Pinpoint the cell where the given text exists, returning its [X, Y] midpoint coordinate. 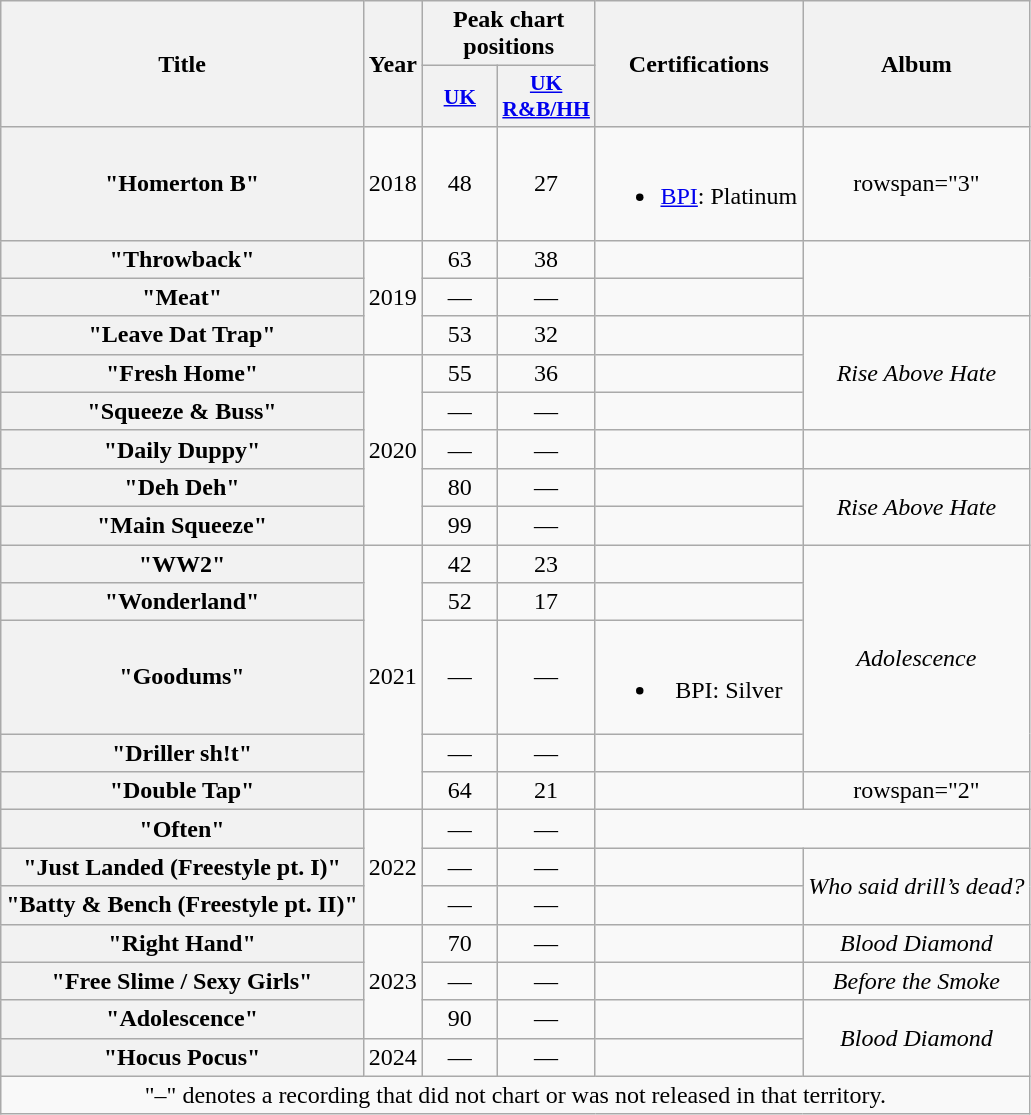
BPI: Silver [699, 678]
"Just Landed (Freestyle pt. I)" [182, 867]
"–" denotes a recording that did not chart or was not released in that territory. [516, 1095]
17 [546, 602]
"Homerton B" [182, 184]
2024 [392, 1057]
2019 [392, 297]
36 [546, 373]
2020 [392, 449]
"Double Tap" [182, 791]
2022 [392, 867]
BPI: Platinum [699, 184]
23 [546, 563]
UKR&B/HH [546, 96]
"Hocus Pocus" [182, 1057]
"Main Squeeze" [182, 525]
"Goodums" [182, 678]
"Free Slime / Sexy Girls" [182, 981]
2021 [392, 676]
64 [460, 791]
Before the Smoke [916, 981]
Album [916, 64]
2023 [392, 981]
Who said drill’s dead? [916, 886]
Certifications [699, 64]
70 [460, 943]
"Meat" [182, 297]
"WW2" [182, 563]
52 [460, 602]
Adolescence [916, 658]
27 [546, 184]
rowspan="3" [916, 184]
"Right Hand" [182, 943]
"Leave Dat Trap" [182, 335]
Peak chart positions [508, 34]
rowspan="2" [916, 791]
"Batty & Bench (Freestyle pt. II)" [182, 905]
48 [460, 184]
"Adolescence" [182, 1019]
"Daily Duppy" [182, 449]
"Wonderland" [182, 602]
UK [460, 96]
80 [460, 487]
53 [460, 335]
90 [460, 1019]
Title [182, 64]
Year [392, 64]
2018 [392, 184]
"Squeeze & Buss" [182, 411]
21 [546, 791]
99 [460, 525]
"Fresh Home" [182, 373]
55 [460, 373]
38 [546, 259]
"Throwback" [182, 259]
"Often" [182, 829]
32 [546, 335]
42 [460, 563]
"Driller sh!t" [182, 753]
63 [460, 259]
"Deh Deh" [182, 487]
